Determine the (x, y) coordinate at the center of the cell enclosing the given text.  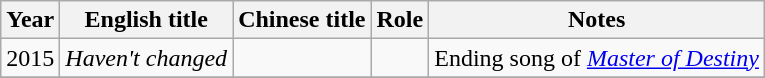
English title (146, 20)
Haven't changed (146, 58)
Role (400, 20)
2015 (30, 58)
Ending song of Master of Destiny (597, 58)
Notes (597, 20)
Chinese title (302, 20)
Year (30, 20)
